Find where the given text appears and provide that cell's center as [X, Y] coordinate. 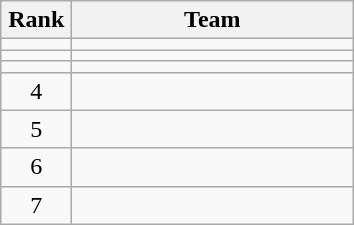
7 [36, 205]
Rank [36, 20]
5 [36, 129]
Team [212, 20]
4 [36, 91]
6 [36, 167]
